Locate the cell with the specified text and output its (X, Y) center coordinate. 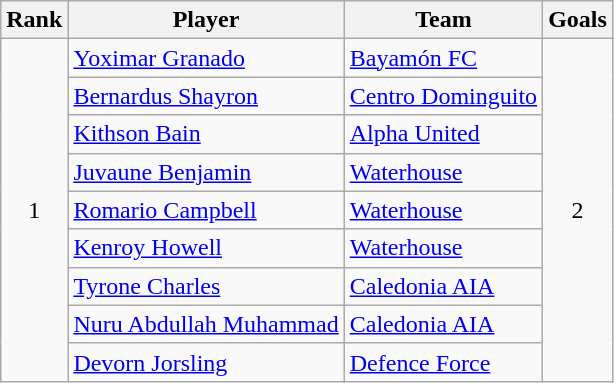
Devorn Jorsling (206, 362)
Defence Force (443, 362)
Alpha United (443, 134)
1 (34, 210)
Nuru Abdullah Muhammad (206, 324)
Kithson Bain (206, 134)
Bayamón FC (443, 58)
Tyrone Charles (206, 286)
2 (578, 210)
Rank (34, 20)
Kenroy Howell (206, 248)
Team (443, 20)
Goals (578, 20)
Yoximar Granado (206, 58)
Juvaune Benjamin (206, 172)
Romario Campbell (206, 210)
Player (206, 20)
Bernardus Shayron (206, 96)
Centro Dominguito (443, 96)
